Extract the (X, Y) coordinate from the center of the cell holding the provided text.  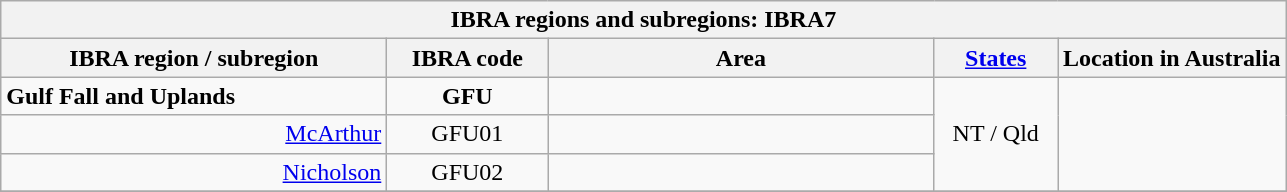
Nicholson (194, 172)
GFU02 (468, 172)
GFU (468, 96)
States (996, 58)
Location in Australia (1172, 58)
GFU01 (468, 134)
Area (741, 58)
McArthur (194, 134)
Gulf Fall and Uplands (194, 96)
NT / Qld (996, 134)
IBRA region / subregion (194, 58)
IBRA regions and subregions: IBRA7 (644, 20)
IBRA code (468, 58)
